Output the [X, Y] coordinate of the center of the cell containing the given text.  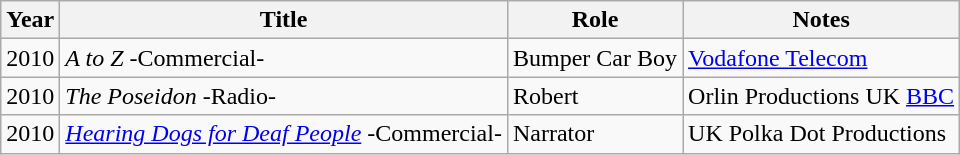
Role [594, 20]
A to Z -Commercial- [284, 58]
Year [30, 20]
Vodafone Telecom [822, 58]
Title [284, 20]
Narrator [594, 134]
Robert [594, 96]
The Poseidon -Radio- [284, 96]
Bumper Car Boy [594, 58]
Orlin Productions UK BBC [822, 96]
Notes [822, 20]
Hearing Dogs for Deaf People -Commercial- [284, 134]
UK Polka Dot Productions [822, 134]
